Find where the given text appears and provide that cell's center as [x, y] coordinate. 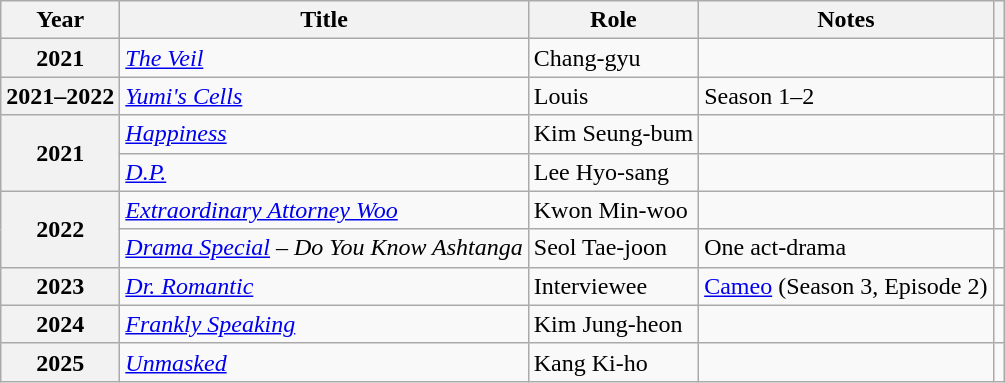
Lee Hyo-sang [613, 172]
Kim Seung-bum [613, 134]
Drama Special – Do You Know Ashtanga [324, 248]
Seol Tae-joon [613, 248]
Frankly Speaking [324, 324]
The Veil [324, 58]
Role [613, 20]
Louis [613, 96]
Dr. Romantic [324, 286]
Kwon Min-woo [613, 210]
Chang-gyu [613, 58]
Cameo (Season 3, Episode 2) [846, 286]
Kim Jung-heon [613, 324]
Yumi's Cells [324, 96]
2021–2022 [60, 96]
2025 [60, 362]
Extraordinary Attorney Woo [324, 210]
Title [324, 20]
Unmasked [324, 362]
2023 [60, 286]
Notes [846, 20]
Kang Ki-ho [613, 362]
Happiness [324, 134]
Year [60, 20]
2024 [60, 324]
2022 [60, 229]
D.P. [324, 172]
One act-drama [846, 248]
Season 1–2 [846, 96]
Interviewee [613, 286]
